Scan for the cell matching the given text and deliver its (x, y) coordinate at center. 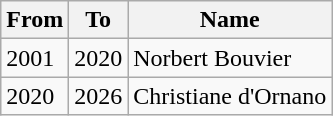
Norbert Bouvier (230, 58)
2001 (35, 58)
Name (230, 20)
2026 (98, 96)
Christiane d'Ornano (230, 96)
To (98, 20)
From (35, 20)
